Determine the [X, Y] coordinate at the center of the cell enclosing the given text.  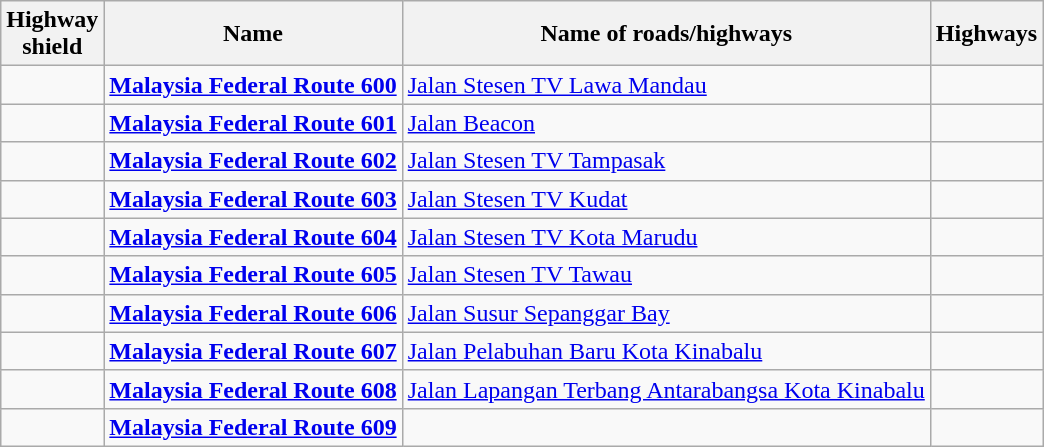
Malaysia Federal Route 609 [253, 427]
Jalan Susur Sepanggar Bay [666, 313]
Name of roads/highways [666, 34]
Malaysia Federal Route 603 [253, 199]
Malaysia Federal Route 607 [253, 351]
Name [253, 34]
Malaysia Federal Route 608 [253, 389]
Highways [986, 34]
Jalan Stesen TV Kota Marudu [666, 237]
Malaysia Federal Route 602 [253, 161]
Jalan Stesen TV Tawau [666, 275]
Jalan Pelabuhan Baru Kota Kinabalu [666, 351]
Highway shield [52, 34]
Malaysia Federal Route 601 [253, 123]
Jalan Stesen TV Lawa Mandau [666, 85]
Jalan Beacon [666, 123]
Jalan Stesen TV Kudat [666, 199]
Malaysia Federal Route 605 [253, 275]
Malaysia Federal Route 606 [253, 313]
Malaysia Federal Route 600 [253, 85]
Malaysia Federal Route 604 [253, 237]
Jalan Lapangan Terbang Antarabangsa Kota Kinabalu [666, 389]
Jalan Stesen TV Tampasak [666, 161]
